Scan for the cell matching the given text and deliver its (X, Y) coordinate at center. 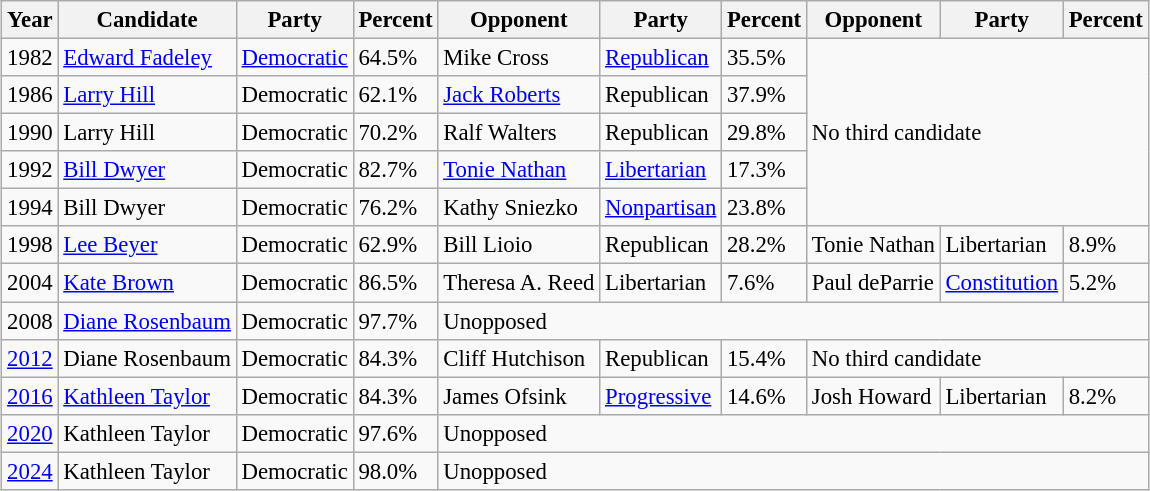
70.2% (396, 133)
5.2% (1106, 283)
28.2% (764, 245)
8.2% (1106, 396)
2012 (30, 358)
29.8% (764, 133)
Cliff Hutchison (519, 358)
1998 (30, 245)
Constitution (1002, 283)
15.4% (764, 358)
8.9% (1106, 245)
James Ofsink (519, 396)
76.2% (396, 208)
2024 (30, 471)
23.8% (764, 208)
1982 (30, 57)
2004 (30, 283)
Bill Lioio (519, 245)
62.9% (396, 245)
97.7% (396, 321)
1992 (30, 170)
97.6% (396, 433)
98.0% (396, 471)
2008 (30, 321)
62.1% (396, 95)
Paul deParrie (873, 283)
Nonpartisan (661, 208)
Ralf Walters (519, 133)
1994 (30, 208)
Jack Roberts (519, 95)
82.7% (396, 170)
64.5% (396, 57)
1990 (30, 133)
37.9% (764, 95)
Kathy Sniezko (519, 208)
Josh Howard (873, 396)
Edward Fadeley (147, 57)
Kate Brown (147, 283)
35.5% (764, 57)
2020 (30, 433)
Progressive (661, 396)
17.3% (764, 170)
Theresa A. Reed (519, 283)
1986 (30, 95)
86.5% (396, 283)
7.6% (764, 283)
Mike Cross (519, 57)
2016 (30, 396)
Year (30, 20)
14.6% (764, 396)
Candidate (147, 20)
Lee Beyer (147, 245)
